Locate the cell with the specified text and output its (X, Y) center coordinate. 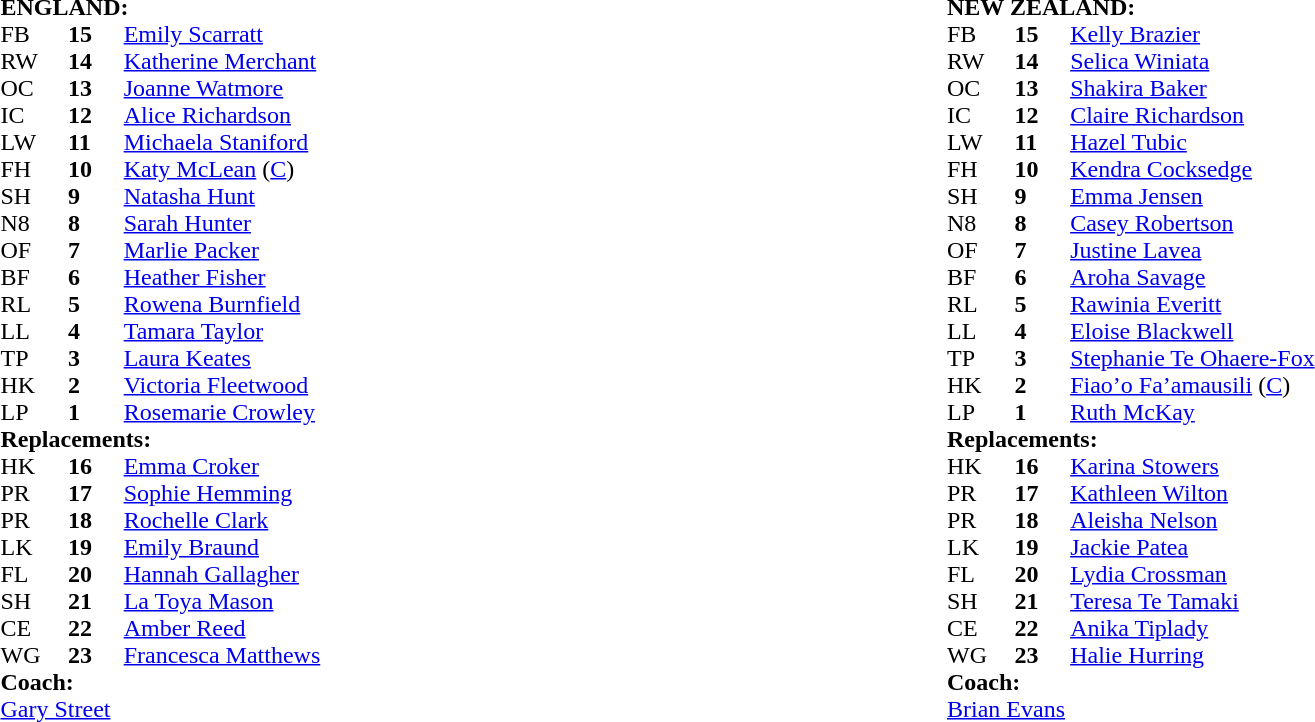
Victoria Fleetwood (328, 386)
Rosemarie Crowley (328, 412)
Francesca Matthews (328, 656)
Marlie Packer (328, 250)
La Toya Mason (328, 602)
Emma Croker (328, 466)
Katy McLean (C) (328, 170)
Joanne Watmore (328, 88)
Emily Scarratt (328, 34)
Rochelle Clark (328, 520)
Sarah Hunter (328, 224)
Sophie Hemming (328, 494)
Tamara Taylor (328, 332)
Michaela Staniford (328, 142)
Amber Reed (328, 628)
Natasha Hunt (328, 196)
Heather Fisher (328, 278)
Emily Braund (328, 548)
Hannah Gallagher (328, 574)
Laura Keates (328, 358)
Replacements: (470, 440)
Rowena Burnfield (328, 304)
Katherine Merchant (328, 62)
Alice Richardson (328, 116)
Coach: (470, 682)
